Scan for the cell matching the given text and deliver its (x, y) coordinate at center. 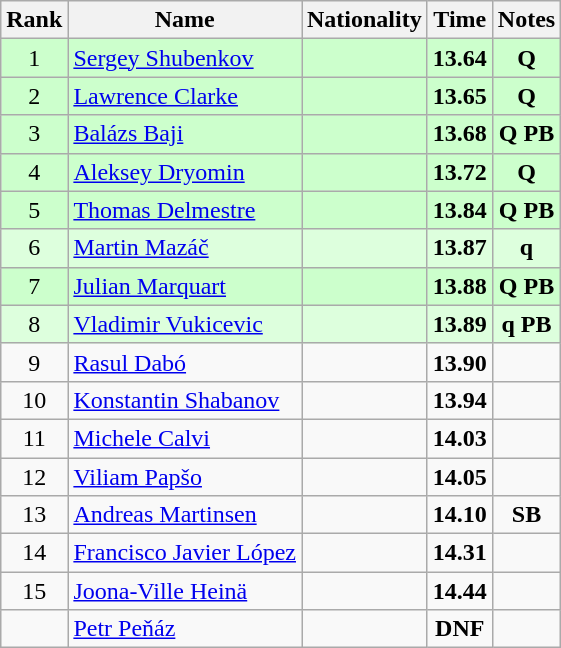
6 (34, 248)
Name (185, 20)
Thomas Delmestre (185, 210)
Andreas Martinsen (185, 515)
10 (34, 400)
q PB (526, 324)
13.72 (460, 172)
1 (34, 58)
Vladimir Vukicevic (185, 324)
Petr Peňáz (185, 629)
13.90 (460, 362)
12 (34, 477)
13.87 (460, 248)
7 (34, 286)
14.03 (460, 438)
Viliam Papšo (185, 477)
Francisco Javier López (185, 553)
Julian Marquart (185, 286)
14.10 (460, 515)
13.68 (460, 134)
13.94 (460, 400)
Balázs Baji (185, 134)
13.88 (460, 286)
8 (34, 324)
Rasul Dabó (185, 362)
14.31 (460, 553)
Notes (526, 20)
Lawrence Clarke (185, 96)
Konstantin Shabanov (185, 400)
4 (34, 172)
DNF (460, 629)
SB (526, 515)
Joona-Ville Heinä (185, 591)
9 (34, 362)
13.89 (460, 324)
13.65 (460, 96)
2 (34, 96)
Nationality (365, 20)
Martin Mazáč (185, 248)
3 (34, 134)
q (526, 248)
Rank (34, 20)
Time (460, 20)
14.44 (460, 591)
Sergey Shubenkov (185, 58)
15 (34, 591)
Michele Calvi (185, 438)
14.05 (460, 477)
14 (34, 553)
13.64 (460, 58)
11 (34, 438)
5 (34, 210)
13.84 (460, 210)
13 (34, 515)
Aleksey Dryomin (185, 172)
